Detect which cell encompasses the target text, then output its [X, Y] center coordinate. 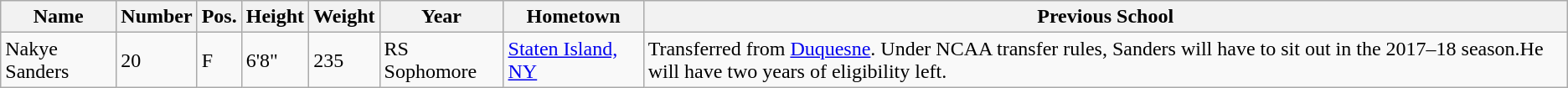
Nakye Sanders [59, 60]
F [219, 60]
RS Sophomore [441, 60]
Pos. [219, 17]
Previous School [1106, 17]
Height [275, 17]
Weight [344, 17]
235 [344, 60]
Number [157, 17]
6'8" [275, 60]
Hometown [573, 17]
Transferred from Duquesne. Under NCAA transfer rules, Sanders will have to sit out in the 2017–18 season.He will have two years of eligibility left. [1106, 60]
Year [441, 17]
20 [157, 60]
Staten Island, NY [573, 60]
Name [59, 17]
